Identify which cell holds the provided text, then report its [X, Y] central coordinate. 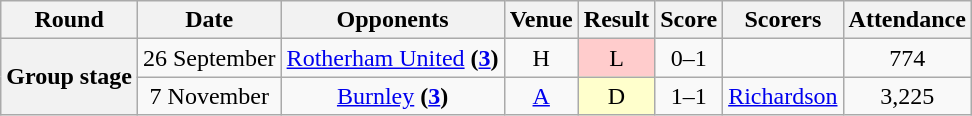
H [541, 58]
D [616, 96]
L [616, 58]
Richardson [783, 96]
Scorers [783, 20]
Attendance [907, 20]
Date [209, 20]
Venue [541, 20]
774 [907, 58]
Result [616, 20]
7 November [209, 96]
Opponents [392, 20]
0–1 [689, 58]
Round [70, 20]
1–1 [689, 96]
26 September [209, 58]
A [541, 96]
Score [689, 20]
Rotherham United (3) [392, 58]
Burnley (3) [392, 96]
3,225 [907, 96]
Group stage [70, 77]
